Pinpoint the cell where the given text exists, returning its (X, Y) midpoint coordinate. 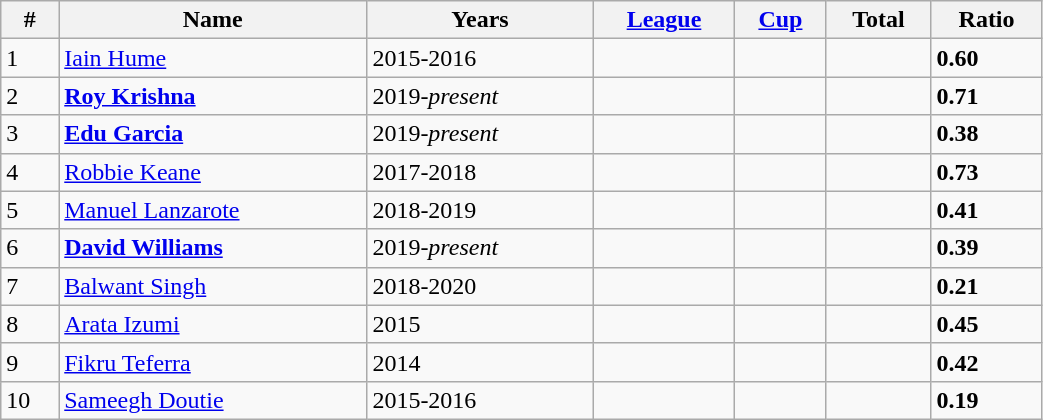
6 (30, 248)
2015 (480, 324)
Roy Krishna (213, 96)
2018-2020 (480, 286)
7 (30, 286)
3 (30, 134)
1 (30, 58)
0.38 (986, 134)
Arata Izumi (213, 324)
Robbie Keane (213, 172)
0.45 (986, 324)
10 (30, 400)
Ratio (986, 20)
David Williams (213, 248)
9 (30, 362)
8 (30, 324)
0.19 (986, 400)
4 (30, 172)
Name (213, 20)
0.42 (986, 362)
0.60 (986, 58)
Cup (780, 20)
Balwant Singh (213, 286)
0.71 (986, 96)
Sameegh Doutie (213, 400)
2018-2019 (480, 210)
0.39 (986, 248)
Iain Hume (213, 58)
5 (30, 210)
0.21 (986, 286)
# (30, 20)
League (664, 20)
2017-2018 (480, 172)
2 (30, 96)
Fikru Teferra (213, 362)
0.41 (986, 210)
Total (878, 20)
Edu Garcia (213, 134)
2014 (480, 362)
Years (480, 20)
0.73 (986, 172)
Manuel Lanzarote (213, 210)
